Capture the cell that displays the provided text and extract its [X, Y] central coordinate. 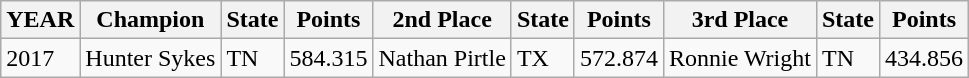
434.856 [924, 58]
YEAR [40, 20]
2017 [40, 58]
572.874 [618, 58]
Nathan Pirtle [442, 58]
3rd Place [740, 20]
Champion [150, 20]
584.315 [328, 58]
2nd Place [442, 20]
Ronnie Wright [740, 58]
TX [542, 58]
Hunter Sykes [150, 58]
